Output the [X, Y] coordinate of the center of the cell containing the given text.  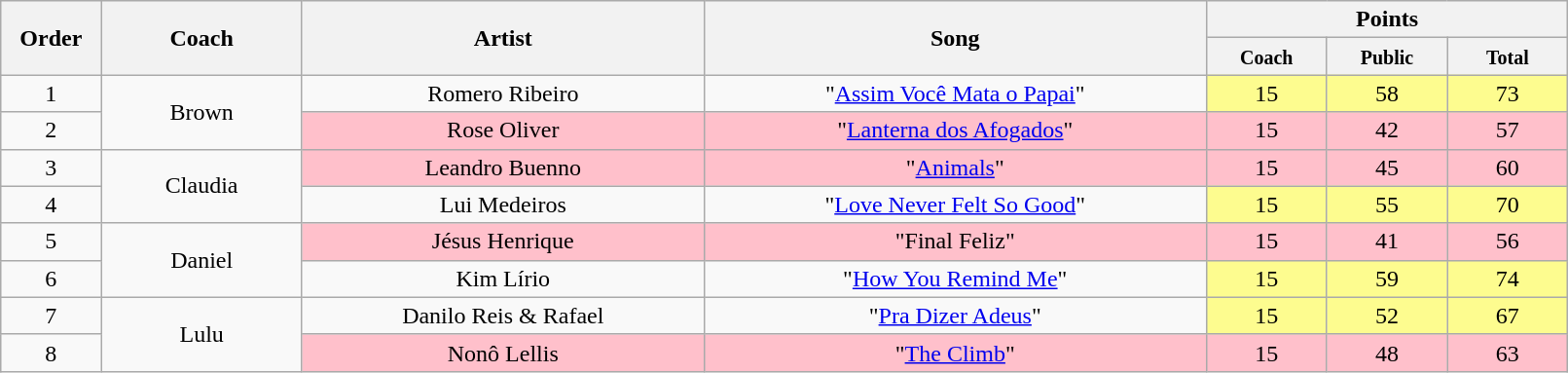
"Lanterna dos Afogados" [955, 131]
Public [1387, 56]
63 [1508, 353]
73 [1508, 93]
Romero Ribeiro [502, 93]
"How You Remind Me" [955, 279]
"Final Feliz" [955, 242]
41 [1387, 242]
57 [1508, 131]
48 [1387, 353]
Daniel [201, 260]
6 [51, 279]
52 [1387, 316]
Total [1508, 56]
56 [1508, 242]
"Love Never Felt So Good" [955, 205]
55 [1387, 205]
70 [1508, 205]
45 [1387, 168]
5 [51, 242]
74 [1508, 279]
60 [1508, 168]
Lulu [201, 334]
42 [1387, 131]
1 [51, 93]
Danilo Reis & Rafael [502, 316]
Order [51, 38]
Artist [502, 38]
Leandro Buenno [502, 168]
3 [51, 168]
Points [1387, 19]
Kim Lírio [502, 279]
Song [955, 38]
58 [1387, 93]
67 [1508, 316]
"Animals" [955, 168]
2 [51, 131]
Jésus Henrique [502, 242]
Brown [201, 112]
Claudia [201, 186]
7 [51, 316]
4 [51, 205]
"Assim Você Mata o Papai" [955, 93]
Rose Oliver [502, 131]
"Pra Dizer Adeus" [955, 316]
Lui Medeiros [502, 205]
8 [51, 353]
Nonô Lellis [502, 353]
59 [1387, 279]
"The Climb" [955, 353]
